Search for the cell housing the specified text and yield its (X, Y) center coordinate. 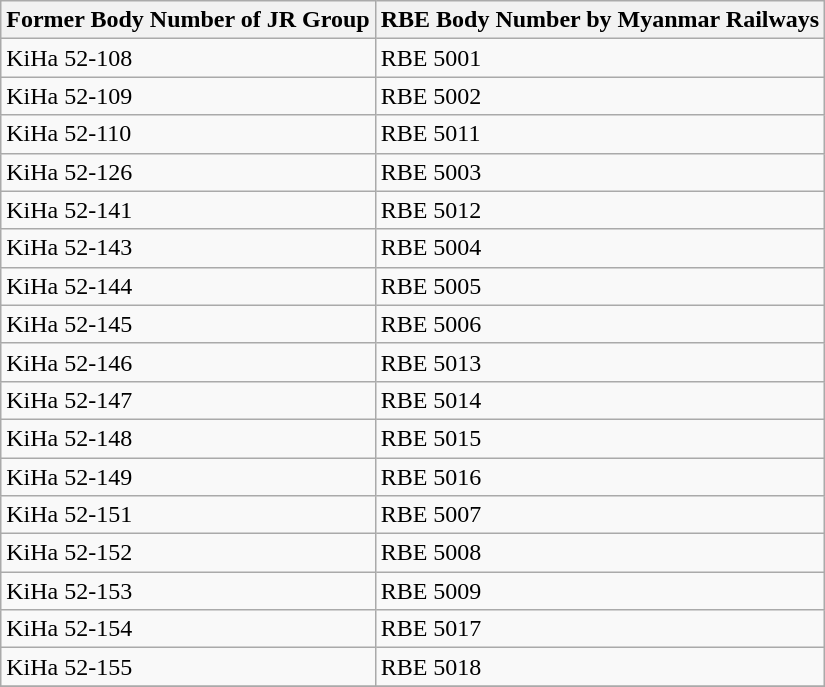
RBE 5002 (600, 96)
KiHa 52-151 (188, 515)
RBE 5015 (600, 438)
RBE 5013 (600, 362)
KiHa 52-109 (188, 96)
KiHa 52-145 (188, 324)
RBE 5006 (600, 324)
KiHa 52-149 (188, 477)
KiHa 52-154 (188, 629)
RBE 5007 (600, 515)
KiHa 52-147 (188, 400)
RBE 5011 (600, 134)
Former Body Number of JR Group (188, 20)
RBE 5014 (600, 400)
KiHa 52-155 (188, 667)
RBE 5005 (600, 286)
KiHa 52-141 (188, 210)
RBE Body Number by Myanmar Railways (600, 20)
RBE 5004 (600, 248)
RBE 5008 (600, 553)
RBE 5009 (600, 591)
RBE 5001 (600, 58)
KiHa 52-144 (188, 286)
RBE 5003 (600, 172)
RBE 5017 (600, 629)
KiHa 52-152 (188, 553)
RBE 5018 (600, 667)
KiHa 52-108 (188, 58)
RBE 5016 (600, 477)
KiHa 52-110 (188, 134)
KiHa 52-126 (188, 172)
KiHa 52-143 (188, 248)
RBE 5012 (600, 210)
KiHa 52-153 (188, 591)
KiHa 52-148 (188, 438)
KiHa 52-146 (188, 362)
